Scan for the cell matching the given text and deliver its [X, Y] coordinate at center. 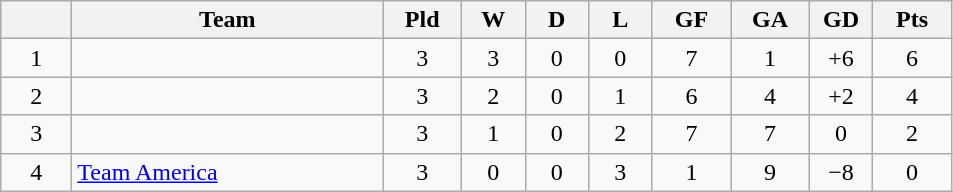
9 [770, 172]
W [493, 20]
−8 [841, 172]
GA [770, 20]
Team America [228, 172]
+6 [841, 58]
D [557, 20]
Team [228, 20]
GF [692, 20]
L [621, 20]
Pld [422, 20]
+2 [841, 96]
Pts [912, 20]
GD [841, 20]
